Capture the cell that displays the provided text and extract its [X, Y] central coordinate. 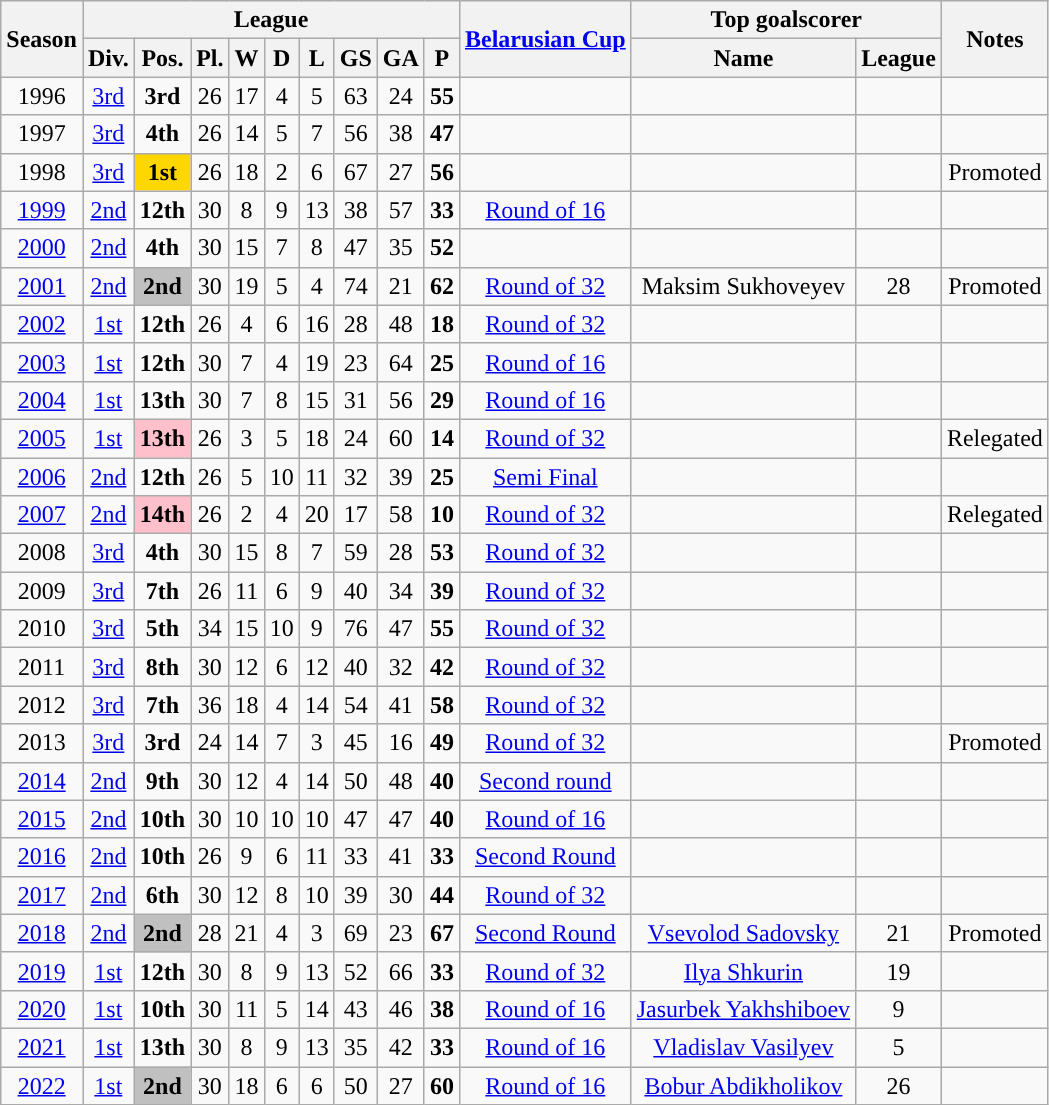
69 [356, 933]
63 [356, 96]
5th [162, 629]
Pos. [162, 58]
2015 [42, 819]
6th [162, 895]
2002 [42, 324]
20 [316, 515]
74 [356, 286]
Maksim Sukhoveyev [743, 286]
14th [162, 515]
45 [356, 743]
2018 [42, 933]
43 [356, 1009]
53 [442, 553]
2016 [42, 857]
2021 [42, 1047]
2013 [42, 743]
31 [356, 400]
Season [42, 39]
44 [442, 895]
76 [356, 629]
Belarusian Cup [545, 39]
62 [442, 286]
GS [356, 58]
Ilya Shkurin [743, 971]
W [246, 58]
2003 [42, 362]
2005 [42, 438]
Vsevolod Sadovsky [743, 933]
29 [442, 400]
54 [356, 705]
Jasurbek Yakhshiboev [743, 1009]
Notes [994, 39]
Second round [545, 781]
1999 [42, 210]
Semi Final [545, 477]
2012 [42, 705]
D [282, 58]
L [316, 58]
2001 [42, 286]
2006 [42, 477]
2008 [42, 553]
P [442, 58]
2007 [42, 515]
64 [400, 362]
57 [400, 210]
1997 [42, 134]
Div. [108, 58]
2017 [42, 895]
2000 [42, 248]
36 [210, 705]
9th [162, 781]
GA [400, 58]
Pl. [210, 58]
Bobur Abdikholikov [743, 1085]
1998 [42, 172]
2019 [42, 971]
Top goalscorer [786, 20]
66 [400, 971]
2022 [42, 1085]
2004 [42, 400]
2009 [42, 591]
Name [743, 58]
2010 [42, 629]
49 [442, 743]
Vladislav Vasilyev [743, 1047]
1996 [42, 96]
46 [400, 1009]
2014 [42, 781]
59 [356, 553]
2011 [42, 667]
8th [162, 667]
2020 [42, 1009]
